Detect which cell encompasses the target text, then output its (x, y) center coordinate. 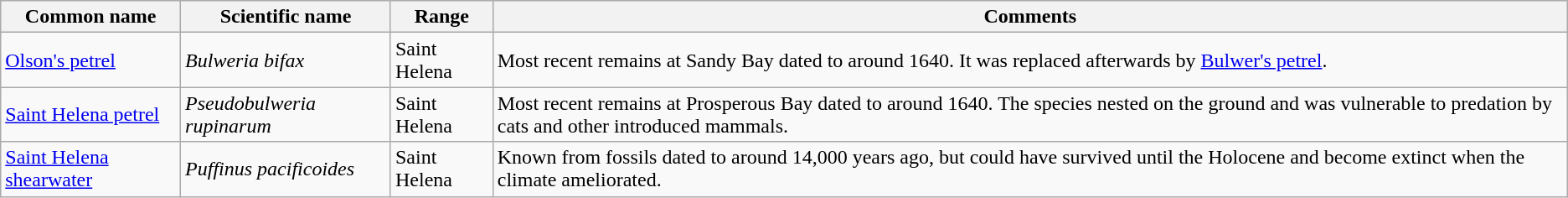
Puffinus pacificoides (286, 169)
Bulweria bifax (286, 60)
Comments (1030, 17)
Saint Helena shearwater (90, 169)
Olson's petrel (90, 60)
Most recent remains at Sandy Bay dated to around 1640. It was replaced afterwards by Bulwer's petrel. (1030, 60)
Known from fossils dated to around 14,000 years ago, but could have survived until the Holocene and become extinct when the climate ameliorated. (1030, 169)
Range (441, 17)
Scientific name (286, 17)
Common name (90, 17)
Pseudobulweria rupinarum (286, 114)
Saint Helena petrel (90, 114)
